Extract the [x, y] coordinate from the center of the cell holding the provided text.  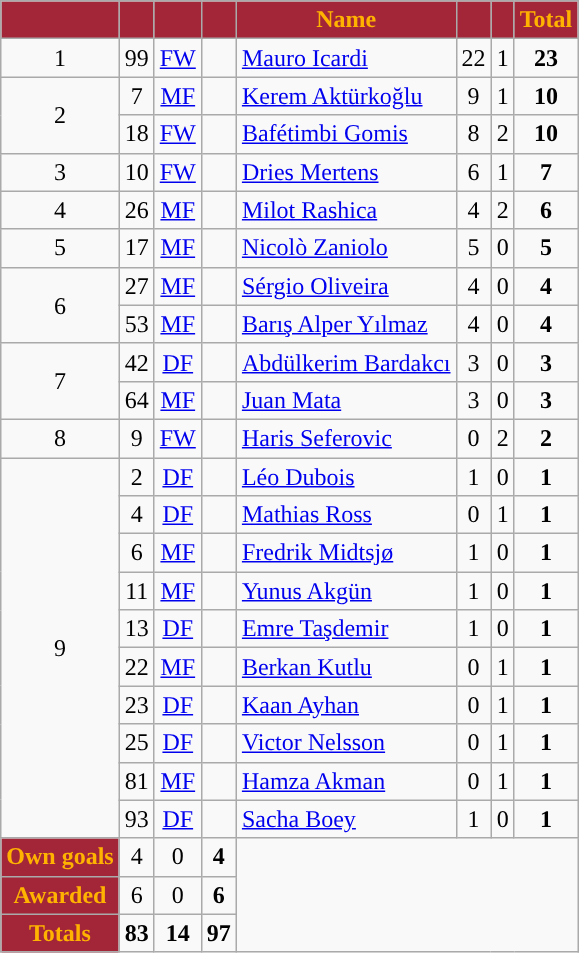
81 [136, 781]
64 [136, 400]
Nicolò Zaniolo [346, 248]
Berkan Kutlu [346, 667]
Sérgio Oliveira [346, 286]
Yunus Akgün [346, 591]
Fredrik Midtsjø [346, 553]
Mathias Ross [346, 515]
Victor Nelsson [346, 743]
Own goals [60, 857]
27 [136, 286]
Mauro Icardi [346, 58]
Léo Dubois [346, 477]
Dries Mertens [346, 172]
Abdülkerim Bardakcı [346, 362]
Sacha Boey [346, 819]
13 [136, 629]
Barış Alper Yılmaz [346, 324]
Kaan Ayhan [346, 705]
26 [136, 210]
Haris Seferovic [346, 438]
53 [136, 324]
Bafétimbi Gomis [346, 134]
Milot Rashica [346, 210]
97 [218, 933]
Name [346, 20]
25 [136, 743]
99 [136, 58]
42 [136, 362]
Hamza Akman [346, 781]
Awarded [60, 895]
Juan Mata [346, 400]
Emre Taşdemir [346, 629]
93 [136, 819]
18 [136, 134]
83 [136, 933]
14 [178, 933]
11 [136, 591]
17 [136, 248]
Totals [60, 933]
Total [546, 20]
Kerem Aktürkoğlu [346, 96]
